From the cell containing the given text, extract its center point as (x, y) coordinate. 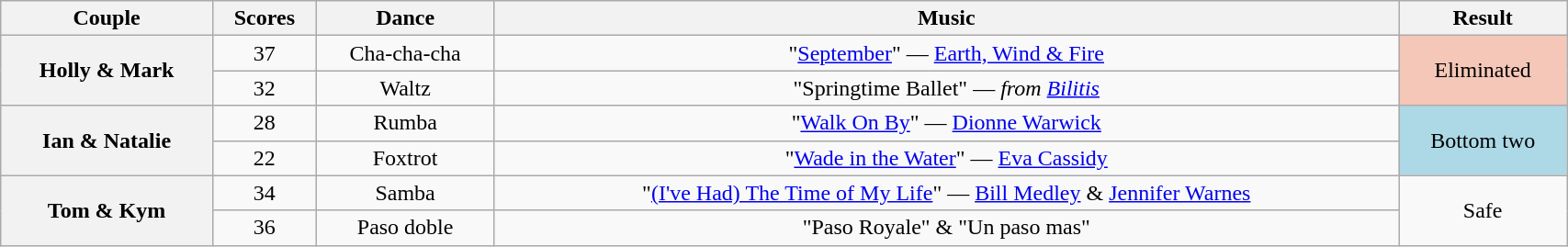
Tom & Kym (107, 210)
Safe (1483, 210)
"Wade in the Water" — Eva Cassidy (946, 158)
32 (265, 88)
Dance (405, 18)
Bottom two (1483, 140)
Ian & Natalie (107, 140)
Rumba (405, 123)
Waltz (405, 88)
Result (1483, 18)
Samba (405, 193)
"Walk On By" — Dionne Warwick (946, 123)
Foxtrot (405, 158)
"Paso Royale" & "Un paso mas" (946, 228)
Couple (107, 18)
Cha-cha-cha (405, 53)
Scores (265, 18)
37 (265, 53)
34 (265, 193)
28 (265, 123)
Holly & Mark (107, 71)
22 (265, 158)
"September" — Earth, Wind & Fire (946, 53)
Paso doble (405, 228)
"(I've Had) The Time of My Life" — Bill Medley & Jennifer Warnes (946, 193)
Eliminated (1483, 71)
Music (946, 18)
"Springtime Ballet" — from Bilitis (946, 88)
36 (265, 228)
